Provide the [x, y] coordinate of the cell's center where the given text is located.  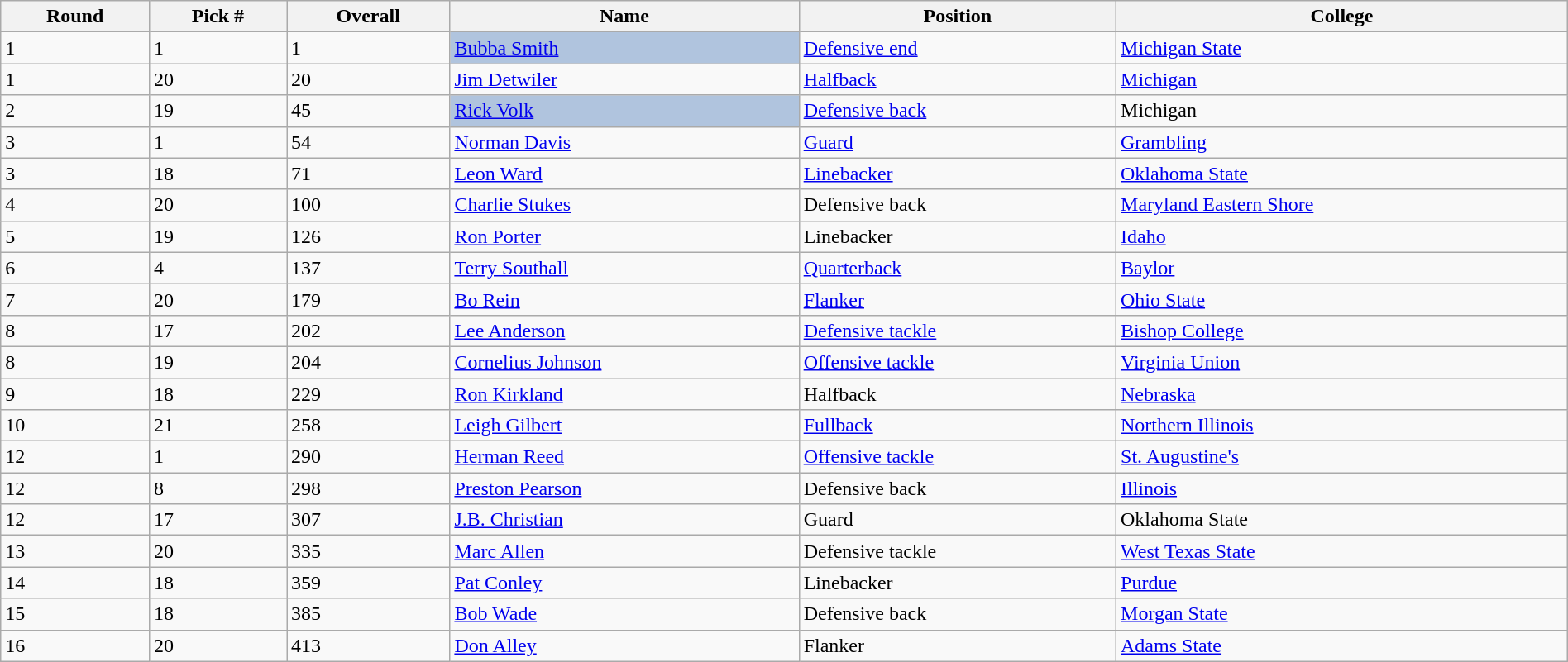
290 [367, 457]
71 [367, 174]
204 [367, 362]
126 [367, 236]
Virginia Union [1342, 362]
Michigan State [1342, 48]
Idaho [1342, 236]
Rick Volk [624, 111]
7 [75, 299]
Ron Porter [624, 236]
Round [75, 17]
179 [367, 299]
14 [75, 583]
Pat Conley [624, 583]
54 [367, 142]
Defensive end [958, 48]
Don Alley [624, 645]
Marc Allen [624, 551]
13 [75, 551]
Ohio State [1342, 299]
15 [75, 614]
298 [367, 488]
Bo Rein [624, 299]
21 [218, 426]
Maryland Eastern Shore [1342, 205]
Bob Wade [624, 614]
St. Augustine's [1342, 457]
Bishop College [1342, 331]
Leon Ward [624, 174]
Morgan State [1342, 614]
258 [367, 426]
Norman Davis [624, 142]
Cornelius Johnson [624, 362]
Purdue [1342, 583]
Jim Detwiler [624, 79]
9 [75, 394]
202 [367, 331]
Terry Southall [624, 268]
45 [367, 111]
Herman Reed [624, 457]
Lee Anderson [624, 331]
137 [367, 268]
Fullback [958, 426]
Illinois [1342, 488]
229 [367, 394]
Overall [367, 17]
16 [75, 645]
10 [75, 426]
335 [367, 551]
Pick # [218, 17]
Northern Illinois [1342, 426]
Ron Kirkland [624, 394]
Bubba Smith [624, 48]
100 [367, 205]
385 [367, 614]
Preston Pearson [624, 488]
Baylor [1342, 268]
Position [958, 17]
6 [75, 268]
359 [367, 583]
Adams State [1342, 645]
2 [75, 111]
Name [624, 17]
J.B. Christian [624, 520]
Charlie Stukes [624, 205]
Nebraska [1342, 394]
5 [75, 236]
College [1342, 17]
413 [367, 645]
307 [367, 520]
Leigh Gilbert [624, 426]
Quarterback [958, 268]
Grambling [1342, 142]
West Texas State [1342, 551]
